Return [x, y] of the center of cell containing provided text 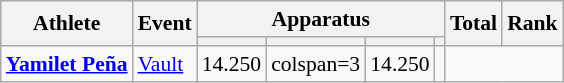
Vault [165, 64]
Athlete [67, 24]
Rank [532, 24]
Event [165, 24]
Total [474, 24]
Yamilet Peña [67, 64]
colspan=3 [316, 64]
Apparatus [321, 19]
